Extract the (X, Y) coordinate from the center of the cell holding the provided text.  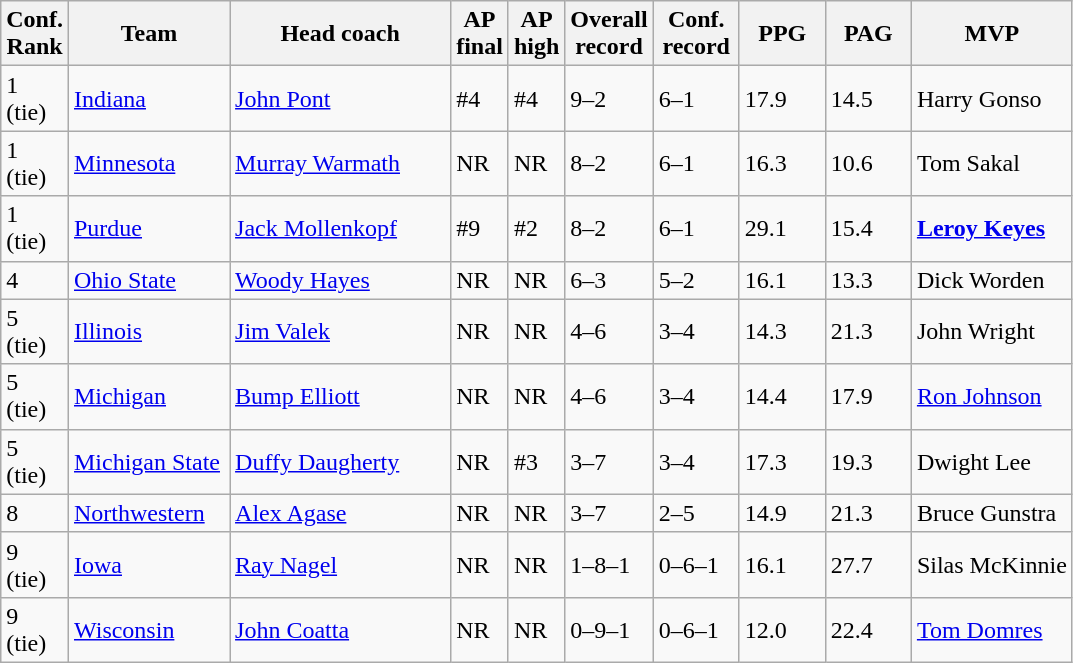
Minnesota (148, 164)
Conf. record (696, 34)
14.3 (782, 332)
Wisconsin (148, 630)
Duffy Daugherty (340, 462)
#3 (536, 462)
Bump Elliott (340, 396)
Alex Agase (340, 513)
4 (35, 280)
13.3 (868, 280)
AP high (536, 34)
Northwestern (148, 513)
15.4 (868, 228)
17.3 (782, 462)
29.1 (782, 228)
MVP (992, 34)
14.9 (782, 513)
AP final (480, 34)
John Wright (992, 332)
Overall record (609, 34)
19.3 (868, 462)
10.6 (868, 164)
12.0 (782, 630)
1–8–1 (609, 564)
16.3 (782, 164)
27.7 (868, 564)
Harry Gonso (992, 98)
John Pont (340, 98)
Michigan State (148, 462)
Team (148, 34)
Dwight Lee (992, 462)
22.4 (868, 630)
Ohio State (148, 280)
PAG (868, 34)
#2 (536, 228)
#9 (480, 228)
Tom Domres (992, 630)
Woody Hayes (340, 280)
Murray Warmath (340, 164)
Ron Johnson (992, 396)
14.5 (868, 98)
Leroy Keyes (992, 228)
PPG (782, 34)
Indiana (148, 98)
Jack Mollenkopf (340, 228)
Michigan (148, 396)
9–2 (609, 98)
Illinois (148, 332)
Tom Sakal (992, 164)
0–9–1 (609, 630)
6–3 (609, 280)
Jim Valek (340, 332)
Purdue (148, 228)
8 (35, 513)
Head coach (340, 34)
2–5 (696, 513)
14.4 (782, 396)
Ray Nagel (340, 564)
Bruce Gunstra (992, 513)
Dick Worden (992, 280)
John Coatta (340, 630)
Conf. Rank (35, 34)
Iowa (148, 564)
Silas McKinnie (992, 564)
5–2 (696, 280)
